Return the [X, Y] coordinate for the center point of the cell that contains the specified text.  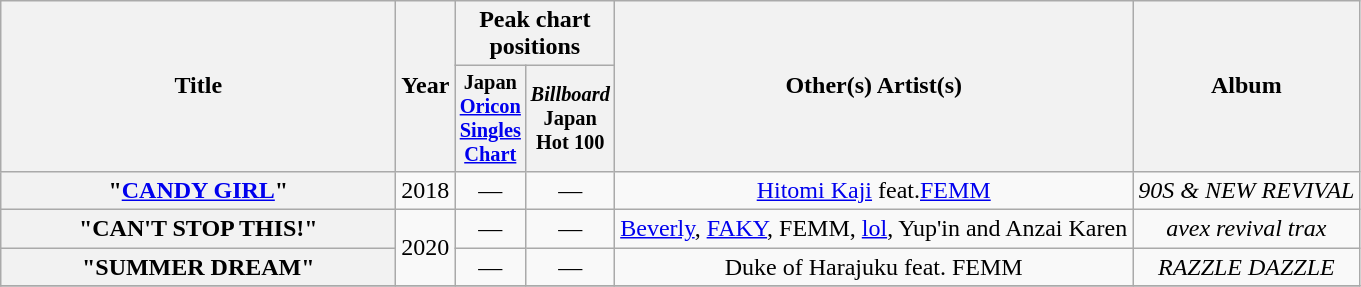
Title [198, 86]
avex revival trax [1246, 229]
"SUMMER DREAM" [198, 267]
Japan Oricon Singles Chart [490, 119]
Other(s) Artist(s) [874, 86]
Year [426, 86]
"CAN'T STOP THIS!" [198, 229]
2018 [426, 190]
Beverly, FAKY, FEMM, lol, Yup'in and Anzai Karen [874, 229]
Duke of Harajuku feat. FEMM [874, 267]
Hitomi Kaji feat.FEMM [874, 190]
Billboard Japan Hot 100 [570, 119]
Album [1246, 86]
"CANDY GIRL" [198, 190]
Peak chart positions [535, 34]
90S & NEW REVIVAL [1246, 190]
RAZZLE DAZZLE [1246, 267]
2020 [426, 248]
